Output the [x, y] coordinate of the center of the cell containing the given text.  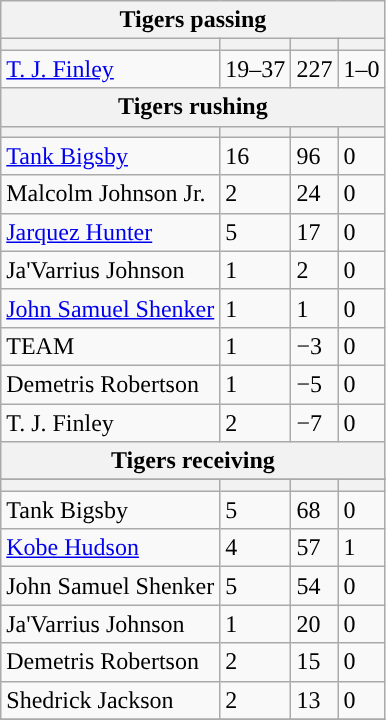
Shedrick Jackson [110, 700]
96 [314, 156]
−5 [314, 384]
19–37 [256, 69]
227 [314, 69]
68 [314, 510]
−7 [314, 423]
Tigers receiving [193, 461]
TEAM [110, 346]
17 [314, 232]
24 [314, 194]
54 [314, 586]
Jarquez Hunter [110, 232]
−3 [314, 346]
Tigers passing [193, 20]
Malcolm Johnson Jr. [110, 194]
Kobe Hudson [110, 548]
13 [314, 700]
4 [256, 548]
Tigers rushing [193, 107]
16 [256, 156]
1–0 [362, 69]
15 [314, 662]
20 [314, 624]
57 [314, 548]
